Provide the (X, Y) coordinate of the cell's center where the given text is located.  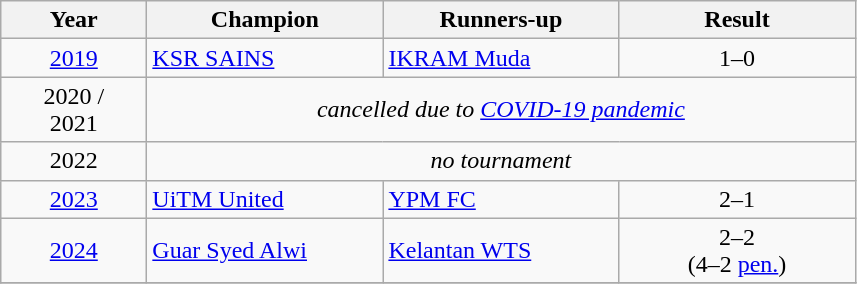
Runners-up (501, 20)
2020 / 2021 (74, 110)
UiTM United (265, 199)
2023 (74, 199)
Year (74, 20)
1–0 (737, 58)
2–1 (737, 199)
Guar Syed Alwi (265, 250)
2022 (74, 161)
2024 (74, 250)
2019 (74, 58)
Champion (265, 20)
2–2 (4–2 pen.) (737, 250)
cancelled due to COVID-19 pandemic (501, 110)
KSR SAINS (265, 58)
YPM FC (501, 199)
Result (737, 20)
Kelantan WTS (501, 250)
IKRAM Muda (501, 58)
no tournament (501, 161)
